Output the [x, y] coordinate of the center of the cell containing the given text.  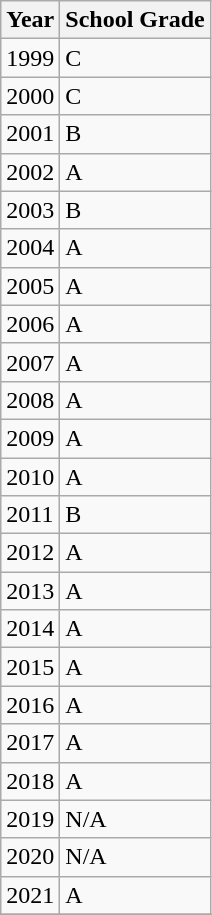
2001 [30, 134]
2000 [30, 96]
2015 [30, 667]
2009 [30, 438]
2002 [30, 172]
2017 [30, 743]
2016 [30, 705]
2004 [30, 248]
2018 [30, 781]
1999 [30, 58]
School Grade [135, 20]
2011 [30, 515]
2021 [30, 895]
2010 [30, 477]
2019 [30, 819]
2013 [30, 591]
2005 [30, 286]
Year [30, 20]
2014 [30, 629]
2003 [30, 210]
2012 [30, 553]
2006 [30, 324]
2007 [30, 362]
2020 [30, 857]
2008 [30, 400]
